Output the [x, y] coordinate of the center of the cell containing the given text.  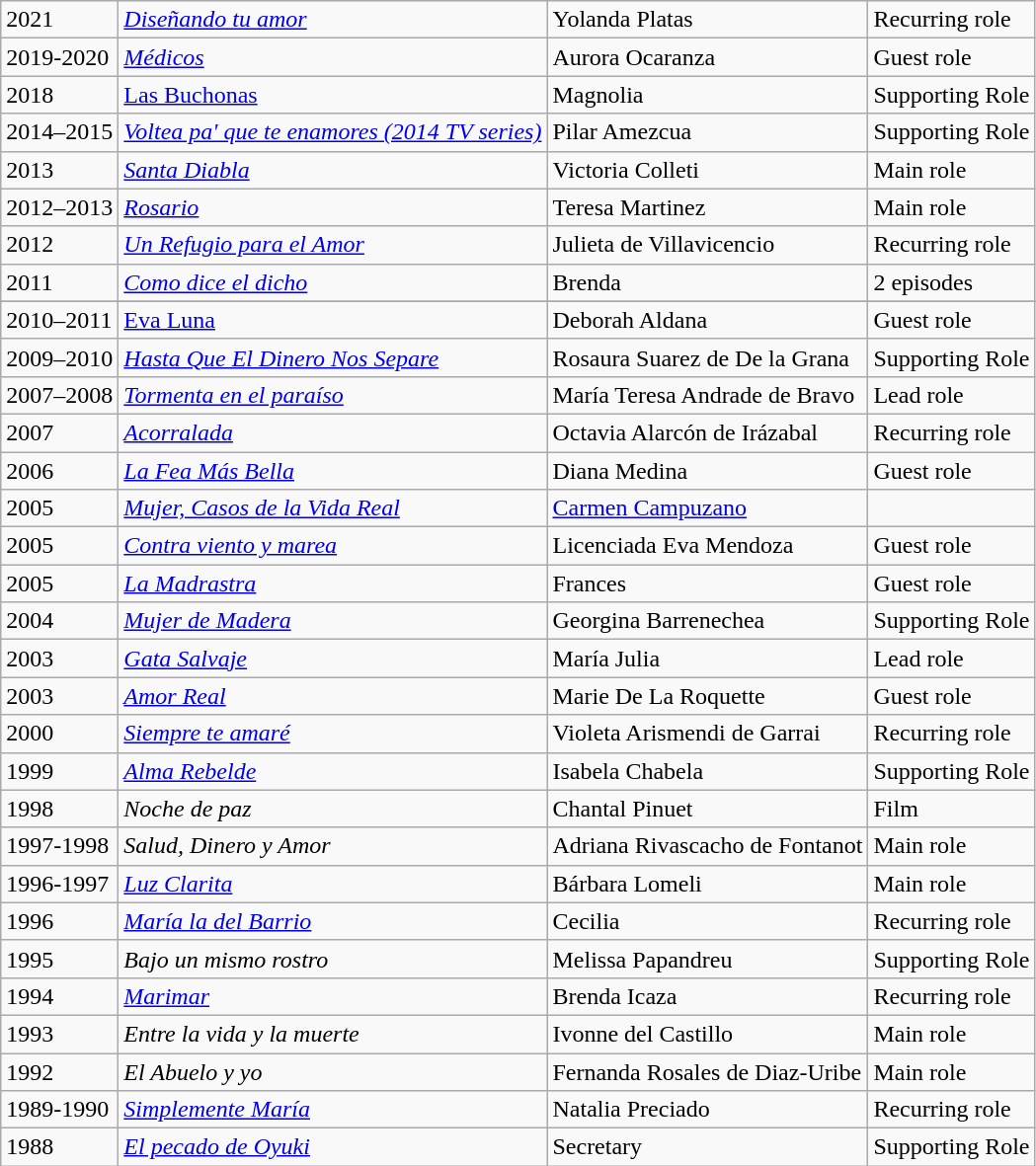
2019-2020 [59, 57]
2004 [59, 621]
2006 [59, 471]
Como dice el dicho [333, 282]
2011 [59, 282]
Georgina Barrenechea [707, 621]
Eva Luna [333, 320]
El pecado de Oyuki [333, 1147]
Entre la vida y la muerte [333, 1034]
Victoria Colleti [707, 170]
2000 [59, 734]
Simplemente María [333, 1110]
1998 [59, 809]
Un Refugio para el Amor [333, 245]
Rosaura Suarez de De la Grana [707, 357]
1996-1997 [59, 884]
2012–2013 [59, 207]
2021 [59, 20]
Chantal Pinuet [707, 809]
1989-1990 [59, 1110]
Mujer de Madera [333, 621]
2007 [59, 432]
María la del Barrio [333, 921]
Hasta Que El Dinero Nos Separe [333, 357]
Brenda Icaza [707, 996]
2 episodes [952, 282]
Frances [707, 583]
Santa Diabla [333, 170]
1996 [59, 921]
Film [952, 809]
Salud, Dinero y Amor [333, 846]
Octavia Alarcón de Irázabal [707, 432]
Diseñando tu amor [333, 20]
Aurora Ocaranza [707, 57]
Carmen Campuzano [707, 508]
2012 [59, 245]
Rosario [333, 207]
La Madrastra [333, 583]
2013 [59, 170]
Tormenta en el paraíso [333, 395]
1993 [59, 1034]
Contra viento y marea [333, 546]
1999 [59, 771]
Violeta Arismendi de Garrai [707, 734]
Natalia Preciado [707, 1110]
Secretary [707, 1147]
Deborah Aldana [707, 320]
Pilar Amezcua [707, 132]
Acorralada [333, 432]
2007–2008 [59, 395]
Diana Medina [707, 471]
1995 [59, 959]
1997-1998 [59, 846]
María Julia [707, 659]
La Fea Más Bella [333, 471]
Licenciada Eva Mendoza [707, 546]
Médicos [333, 57]
Marie De La Roquette [707, 696]
Alma Rebelde [333, 771]
Mujer, Casos de la Vida Real [333, 508]
Luz Clarita [333, 884]
Fernanda Rosales de Diaz-Uribe [707, 1071]
Voltea pa' que te enamores (2014 TV series) [333, 132]
2014–2015 [59, 132]
Teresa Martinez [707, 207]
Bárbara Lomeli [707, 884]
Gata Salvaje [333, 659]
Bajo un mismo rostro [333, 959]
2010–2011 [59, 320]
2009–2010 [59, 357]
Magnolia [707, 95]
Siempre te amaré [333, 734]
1994 [59, 996]
Melissa Papandreu [707, 959]
1988 [59, 1147]
Ivonne del Castillo [707, 1034]
Noche de paz [333, 809]
Las Buchonas [333, 95]
Julieta de Villavicencio [707, 245]
María Teresa Andrade de Bravo [707, 395]
Cecilia [707, 921]
Amor Real [333, 696]
2018 [59, 95]
Yolanda Platas [707, 20]
Isabela Chabela [707, 771]
El Abuelo y yo [333, 1071]
1992 [59, 1071]
Brenda [707, 282]
Marimar [333, 996]
Adriana Rivascacho de Fontanot [707, 846]
